Capture the cell that displays the provided text and extract its [X, Y] central coordinate. 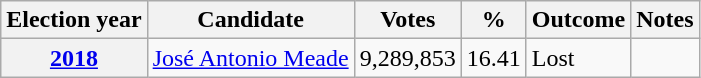
9,289,853 [408, 58]
Lost [578, 58]
16.41 [494, 58]
Candidate [250, 20]
2018 [74, 58]
% [494, 20]
Notes [665, 20]
José Antonio Meade [250, 58]
Outcome [578, 20]
Votes [408, 20]
Election year [74, 20]
